Scan for the cell matching the given text and deliver its [X, Y] coordinate at center. 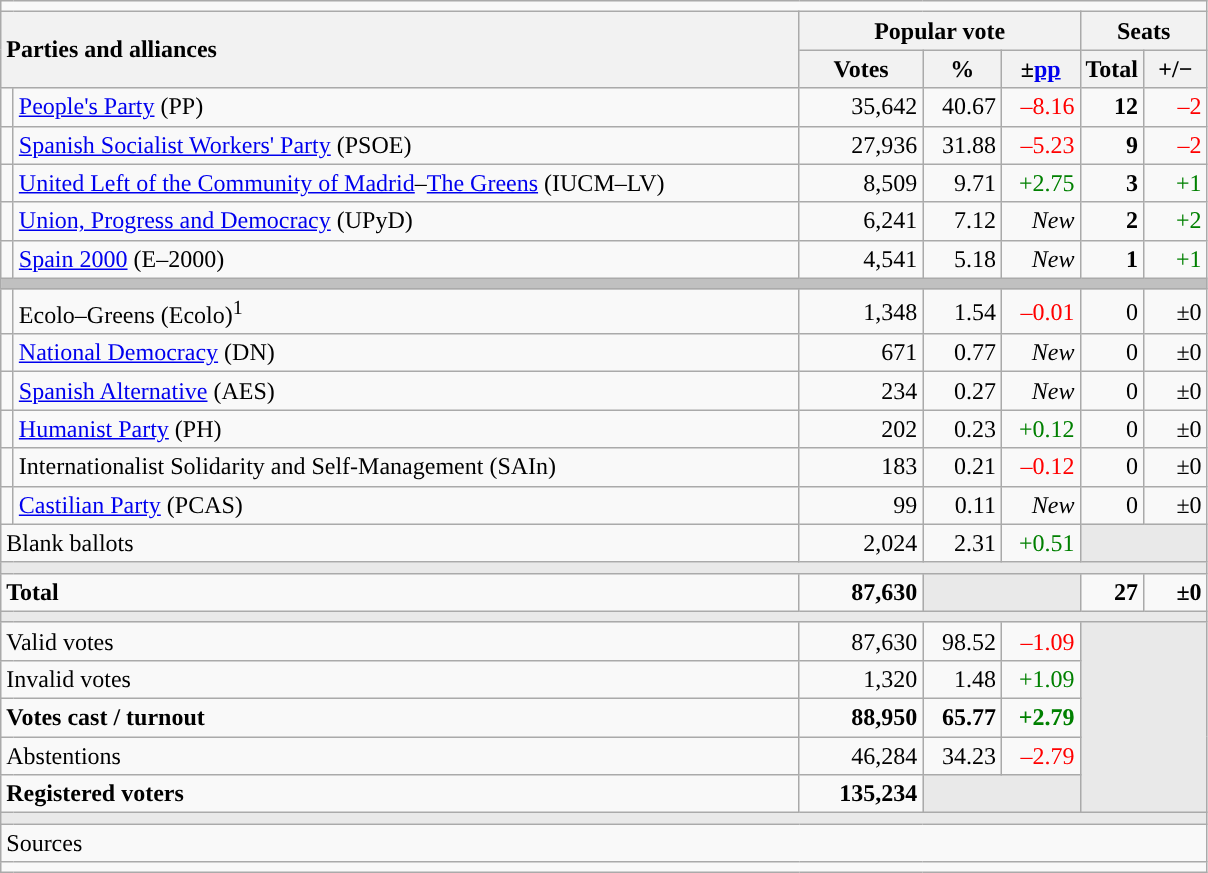
Blank ballots [400, 543]
Parties and alliances [400, 50]
183 [861, 467]
99 [861, 505]
31.88 [962, 145]
±pp [1040, 69]
40.67 [962, 107]
+1.09 [1040, 679]
0.11 [962, 505]
+0.12 [1040, 429]
People's Party (PP) [406, 107]
35,642 [861, 107]
88,950 [861, 718]
27 [1112, 592]
Union, Progress and Democracy (UPyD) [406, 221]
1,348 [861, 312]
0.23 [962, 429]
135,234 [861, 794]
Seats [1144, 31]
Votes [861, 69]
Ecolo–Greens (Ecolo)1 [406, 312]
Invalid votes [400, 679]
4,541 [861, 259]
Popular vote [940, 31]
2.31 [962, 543]
34.23 [962, 756]
2,024 [861, 543]
Valid votes [400, 641]
0.77 [962, 353]
65.77 [962, 718]
Humanist Party (PH) [406, 429]
Registered voters [400, 794]
Votes cast / turnout [400, 718]
Internationalist Solidarity and Self-Management (SAIn) [406, 467]
+2.75 [1040, 183]
–0.12 [1040, 467]
–1.09 [1040, 641]
27,936 [861, 145]
–5.23 [1040, 145]
1,320 [861, 679]
1 [1112, 259]
–2.79 [1040, 756]
5.18 [962, 259]
1.48 [962, 679]
98.52 [962, 641]
+2.79 [1040, 718]
0.27 [962, 391]
12 [1112, 107]
8,509 [861, 183]
Spanish Socialist Workers' Party (PSOE) [406, 145]
671 [861, 353]
+2 [1176, 221]
9 [1112, 145]
234 [861, 391]
7.12 [962, 221]
United Left of the Community of Madrid–The Greens (IUCM–LV) [406, 183]
+/− [1176, 69]
Castilian Party (PCAS) [406, 505]
2 [1112, 221]
–0.01 [1040, 312]
6,241 [861, 221]
National Democracy (DN) [406, 353]
3 [1112, 183]
0.21 [962, 467]
–8.16 [1040, 107]
Spanish Alternative (AES) [406, 391]
202 [861, 429]
9.71 [962, 183]
Sources [604, 843]
+0.51 [1040, 543]
46,284 [861, 756]
1.54 [962, 312]
% [962, 69]
Spain 2000 (E–2000) [406, 259]
Abstentions [400, 756]
